From the cell containing the given text, extract its center point as [x, y] coordinate. 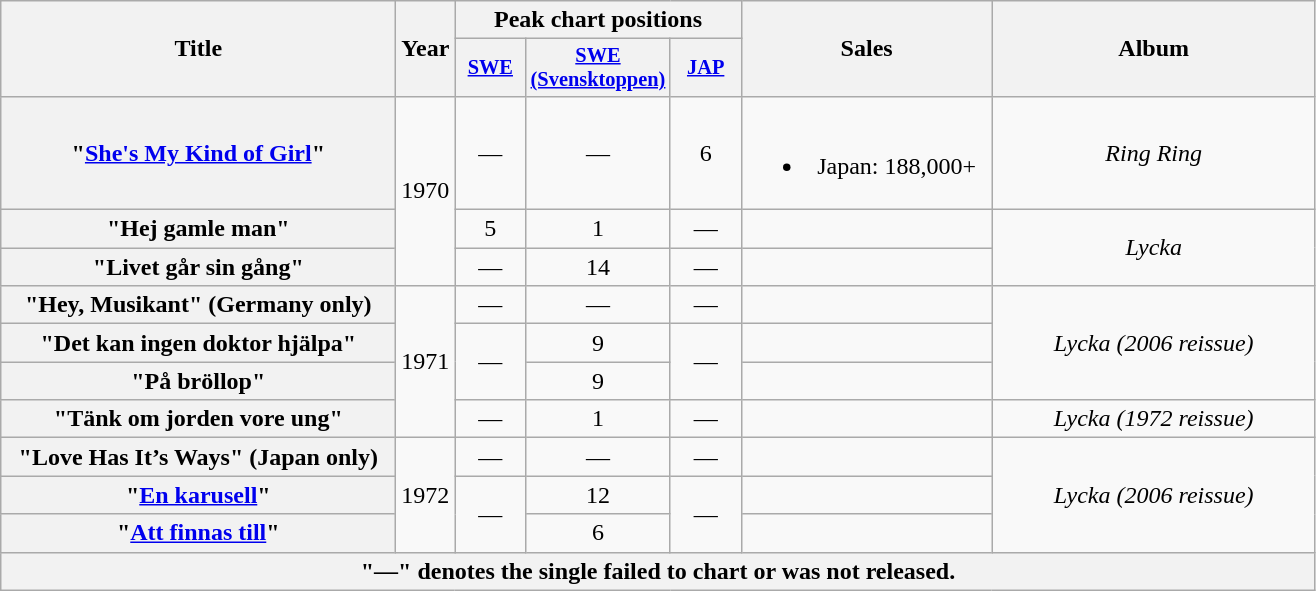
"Hey, Musikant" (Germany only) [198, 305]
Lycka (1972 reissue) [1154, 419]
SWE (Svensktoppen) [598, 68]
1971 [426, 362]
Sales [866, 49]
12 [598, 495]
Year [426, 49]
"Tänk om jorden vore ung" [198, 419]
"Hej gamle man" [198, 229]
Album [1154, 49]
1972 [426, 495]
"—" denotes the single failed to chart or was not released. [658, 571]
"Att finnas till" [198, 533]
Japan: 188,000+ [866, 152]
Lycka [1154, 248]
"Det kan ingen doktor hjälpa" [198, 343]
Peak chart positions [598, 20]
"En karusell" [198, 495]
SWE [490, 68]
"She's My Kind of Girl" [198, 152]
JAP [706, 68]
5 [490, 229]
"På bröllop" [198, 381]
14 [598, 267]
"Love Has It’s Ways" (Japan only) [198, 457]
Ring Ring [1154, 152]
1970 [426, 190]
"Livet går sin gång" [198, 267]
Title [198, 49]
